Determine the (x, y) coordinate at the center of the cell enclosing the given text.  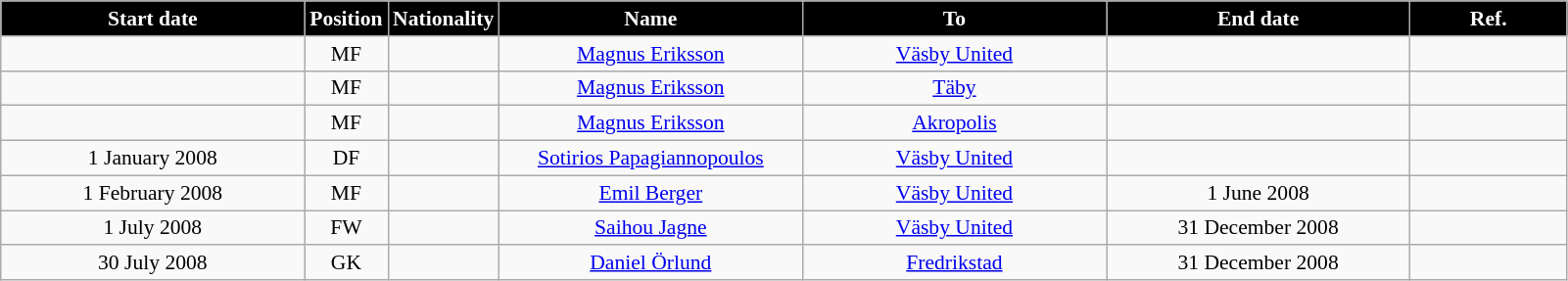
Nationality (443, 19)
Daniel Örlund (650, 263)
1 January 2008 (153, 159)
End date (1259, 19)
GK (347, 263)
Sotirios Papagiannopoulos (650, 159)
30 July 2008 (153, 263)
To (954, 19)
1 June 2008 (1259, 193)
Täby (954, 88)
DF (347, 159)
Emil Berger (650, 193)
Position (347, 19)
FW (347, 228)
Akropolis (954, 123)
Ref. (1489, 19)
Start date (153, 19)
1 February 2008 (153, 193)
Saihou Jagne (650, 228)
1 July 2008 (153, 228)
Fredrikstad (954, 263)
Name (650, 19)
